Determine the [x, y] coordinate at the center of the cell enclosing the given text.  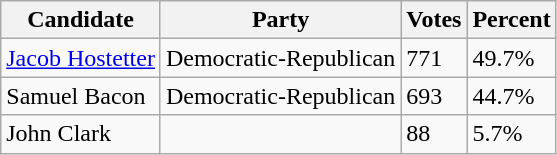
Candidate [81, 20]
Jacob Hostetter [81, 58]
49.7% [512, 58]
771 [434, 58]
Samuel Bacon [81, 96]
John Clark [81, 134]
44.7% [512, 96]
Percent [512, 20]
693 [434, 96]
Votes [434, 20]
88 [434, 134]
Party [280, 20]
5.7% [512, 134]
